Determine the [X, Y] coordinate at the center of the cell enclosing the given text.  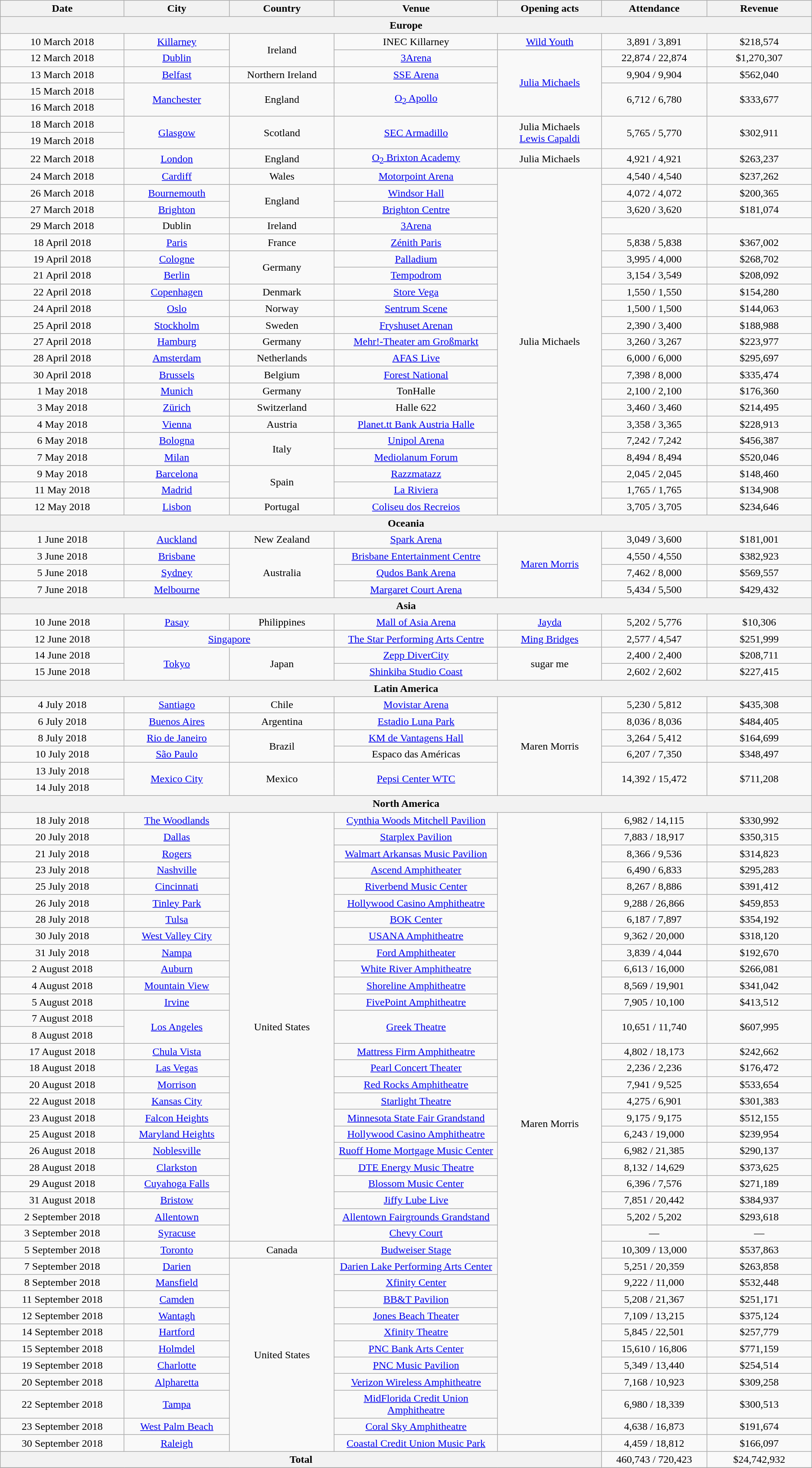
7 June 2018 [62, 589]
$484,405 [759, 721]
$181,074 [759, 210]
15 September 2018 [62, 1349]
BB&T Pavilion [416, 1299]
$10,306 [759, 622]
BOK Center [416, 919]
9,904 / 9,904 [654, 75]
Japan [282, 663]
10,309 / 13,000 [654, 1250]
7 August 2018 [62, 1019]
3 May 2018 [62, 408]
Nampa [177, 953]
Norway [282, 308]
18 July 2018 [62, 820]
2,390 / 3,400 [654, 325]
3,049 / 3,600 [654, 540]
6,207 / 7,350 [654, 754]
FivePoint Amphitheatre [416, 1002]
$188,988 [759, 325]
4,275 / 6,901 [654, 1101]
8 August 2018 [62, 1035]
31 August 2018 [62, 1200]
7,905 / 10,100 [654, 1002]
Glasgow [177, 132]
Palladium [416, 259]
Coliseu dos Recreios [416, 507]
30 September 2018 [62, 1443]
$214,495 [759, 408]
Los Angeles [177, 1027]
Total [301, 1459]
O2 Apollo [416, 99]
Tokyo [177, 663]
19 September 2018 [62, 1365]
Coastal Credit Union Music Park [416, 1443]
$223,977 [759, 341]
5,838 / 5,838 [654, 242]
22,874 / 22,874 [654, 58]
6,187 / 7,897 [654, 919]
Melbourne [177, 589]
7,941 / 9,525 [654, 1085]
France [282, 242]
New Zealand [282, 540]
18 August 2018 [62, 1068]
5,208 / 21,367 [654, 1299]
18 March 2018 [62, 124]
Zénith Paris [416, 242]
Tulsa [177, 919]
27 March 2018 [62, 210]
Wales [282, 177]
Tempodrom [416, 275]
Store Vega [416, 292]
Julia MichaelsLewis Capaldi [550, 132]
22 March 2018 [62, 158]
Austria [282, 424]
Hartford [177, 1332]
Unipol Arena [416, 441]
20 July 2018 [62, 837]
4 August 2018 [62, 986]
1 May 2018 [62, 391]
26 July 2018 [62, 903]
Switzerland [282, 408]
White River Amphitheatre [416, 969]
Maryland Heights [177, 1134]
$375,124 [759, 1316]
Starplex Pavilion [416, 837]
Belfast [177, 75]
$533,654 [759, 1085]
27 April 2018 [62, 341]
Buenos Aires [177, 721]
21 April 2018 [62, 275]
Latin America [406, 688]
Bournemouth [177, 193]
2,100 / 2,100 [654, 391]
$607,995 [759, 1027]
Darien Lake Performing Arts Center [416, 1266]
19 March 2018 [62, 141]
28 August 2018 [62, 1167]
Northern Ireland [282, 75]
7,168 / 10,923 [654, 1382]
5,230 / 5,812 [654, 705]
$176,472 [759, 1068]
Mountain View [177, 986]
2,602 / 2,602 [654, 672]
USANA Amphitheatre [416, 936]
Asia [406, 606]
Espaco das Américas [416, 754]
MidFlorida Credit Union Amphitheatre [416, 1404]
Verizon Wireless Amphitheatre [416, 1382]
12 June 2018 [62, 639]
14,392 / 15,472 [654, 779]
Xfinity Theatre [416, 1332]
Auburn [177, 969]
14 September 2018 [62, 1332]
North America [406, 804]
14 July 2018 [62, 787]
29 August 2018 [62, 1183]
$208,092 [759, 275]
Chula Vista [177, 1052]
Brussels [177, 374]
5,202 / 5,202 [654, 1217]
23 July 2018 [62, 870]
4 July 2018 [62, 705]
Mediolanum Forum [416, 457]
West Palm Beach [177, 1426]
Philippines [282, 622]
12 March 2018 [62, 58]
$263,858 [759, 1266]
Denmark [282, 292]
6,000 / 6,000 [654, 358]
AFAS Live [416, 358]
8,494 / 8,494 [654, 457]
Greek Theatre [416, 1027]
$218,574 [759, 42]
Sydney [177, 573]
Lisbon [177, 507]
Alpharetta [177, 1382]
Chevy Court [416, 1233]
5 August 2018 [62, 1002]
18 April 2018 [62, 242]
Argentina [282, 721]
7,851 / 20,442 [654, 1200]
14 June 2018 [62, 655]
Ruoff Home Mortgage Music Center [416, 1150]
7,398 / 8,000 [654, 374]
15 March 2018 [62, 91]
3,891 / 3,891 [654, 42]
$181,001 [759, 540]
1,500 / 1,500 [654, 308]
5,765 / 5,770 [654, 132]
26 August 2018 [62, 1150]
São Paulo [177, 754]
$227,415 [759, 672]
$300,513 [759, 1404]
15,610 / 16,806 [654, 1349]
Halle 622 [416, 408]
22 August 2018 [62, 1101]
Brighton Centre [416, 210]
$237,262 [759, 177]
6 July 2018 [62, 721]
$295,283 [759, 870]
4,072 / 4,072 [654, 193]
$257,779 [759, 1332]
Wild Youth [550, 42]
$176,360 [759, 391]
3,839 / 4,044 [654, 953]
4,540 / 4,540 [654, 177]
$239,954 [759, 1134]
Margaret Court Arena [416, 589]
Jayda [550, 622]
$350,315 [759, 837]
Date [62, 9]
Movistar Arena [416, 705]
Rio de Janeiro [177, 738]
SEC Armadillo [416, 132]
KM de Vantagens Hall [416, 738]
9,175 / 9,175 [654, 1117]
23 August 2018 [62, 1117]
Holmdel [177, 1349]
Oceania [406, 523]
30 April 2018 [62, 374]
$384,937 [759, 1200]
Riverbend Music Center [416, 886]
Las Vegas [177, 1068]
$164,699 [759, 738]
Auckland [177, 540]
Allentown [177, 1217]
6,982 / 14,115 [654, 820]
10 March 2018 [62, 42]
$318,120 [759, 936]
Shinkiba Studio Coast [416, 672]
SSE Arena [416, 75]
9,222 / 11,000 [654, 1283]
Netherlands [282, 358]
12 September 2018 [62, 1316]
3,995 / 4,000 [654, 259]
Starlight Theatre [416, 1101]
3 September 2018 [62, 1233]
Copenhagen [177, 292]
31 July 2018 [62, 953]
$354,192 [759, 919]
Irvine [177, 1002]
Xfinity Center [416, 1283]
$266,081 [759, 969]
Bristow [177, 1200]
3,460 / 3,460 [654, 408]
Budweiser Stage [416, 1250]
$268,702 [759, 259]
19 April 2018 [62, 259]
Sentrum Scene [416, 308]
PNC Music Pavilion [416, 1365]
$335,474 [759, 374]
7,462 / 8,000 [654, 573]
Mexico [282, 779]
$200,365 [759, 193]
Estadio Luna Park [416, 721]
6,490 / 6,833 [654, 870]
$1,270,307 [759, 58]
Killarney [177, 42]
25 April 2018 [62, 325]
Red Rocks Amphitheatre [416, 1085]
$144,063 [759, 308]
29 March 2018 [62, 226]
Brighton [177, 210]
$295,697 [759, 358]
5,251 / 20,359 [654, 1266]
$191,674 [759, 1426]
DTE Energy Music Theatre [416, 1167]
$254,514 [759, 1365]
Ming Bridges [550, 639]
Mall of Asia Arena [416, 622]
3,264 / 5,412 [654, 738]
Syracuse [177, 1233]
6,980 / 18,339 [654, 1404]
sugar me [550, 663]
Country [282, 9]
Brazil [282, 746]
Chile [282, 705]
$208,711 [759, 655]
Coral Sky Amphitheatre [416, 1426]
Razzmatazz [416, 474]
Rogers [177, 853]
Jones Beach Theater [416, 1316]
13 March 2018 [62, 75]
$348,497 [759, 754]
Kansas City [177, 1101]
Forest National [416, 374]
8,132 / 14,629 [654, 1167]
Scotland [282, 132]
$562,040 [759, 75]
Noblesville [177, 1150]
Spark Arena [416, 540]
Qudos Bank Arena [416, 573]
Mexico City [177, 779]
25 July 2018 [62, 886]
Ascend Amphitheater [416, 870]
La Riviera [416, 490]
Paris [177, 242]
$771,159 [759, 1349]
Zepp DiverCity [416, 655]
Munich [177, 391]
3,154 / 3,549 [654, 275]
Allentown Fairgrounds Grandstand [416, 1217]
12 May 2018 [62, 507]
Portugal [282, 507]
21 July 2018 [62, 853]
28 July 2018 [62, 919]
$330,992 [759, 820]
TonHalle [416, 391]
6,613 / 16,000 [654, 969]
Pepsi Center WTC [416, 779]
7,109 / 13,215 [654, 1316]
Barcelona [177, 474]
Italy [282, 449]
5,845 / 22,501 [654, 1332]
4,802 / 18,173 [654, 1052]
$234,646 [759, 507]
$537,863 [759, 1250]
City [177, 9]
8 July 2018 [62, 738]
$373,625 [759, 1167]
Venue [416, 9]
Madrid [177, 490]
$251,999 [759, 639]
8,267 / 8,886 [654, 886]
$413,512 [759, 1002]
22 April 2018 [62, 292]
5,434 / 5,500 [654, 589]
8,036 / 8,036 [654, 721]
$309,258 [759, 1382]
Cardiff [177, 177]
Santiago [177, 705]
$459,853 [759, 903]
5,202 / 5,776 [654, 622]
3,705 / 3,705 [654, 507]
Stockholm [177, 325]
5 June 2018 [62, 573]
Tinley Park [177, 903]
9,288 / 26,866 [654, 903]
9 May 2018 [62, 474]
6,982 / 21,385 [654, 1150]
$532,448 [759, 1283]
30 July 2018 [62, 936]
Singapore [229, 639]
Brisbane [177, 556]
Pasay [177, 622]
Cologne [177, 259]
Cynthia Woods Mitchell Pavilion [416, 820]
7 May 2018 [62, 457]
460,743 / 720,423 [654, 1459]
Blossom Music Center [416, 1183]
The Star Performing Arts Centre [416, 639]
Europe [406, 25]
$293,618 [759, 1217]
$435,308 [759, 705]
4 May 2018 [62, 424]
1 June 2018 [62, 540]
Jiffy Lube Live [416, 1200]
$391,412 [759, 886]
11 May 2018 [62, 490]
26 March 2018 [62, 193]
Zürich [177, 408]
$302,911 [759, 132]
Walmart Arkansas Music Pavilion [416, 853]
Brisbane Entertainment Centre [416, 556]
O2 Brixton Academy [416, 158]
Belgium [282, 374]
5,349 / 13,440 [654, 1365]
2,400 / 2,400 [654, 655]
2,236 / 2,236 [654, 1068]
$711,208 [759, 779]
Motorpoint Arena [416, 177]
Falcon Heights [177, 1117]
Fryshuset Arenan [416, 325]
Oslo [177, 308]
$314,823 [759, 853]
Shoreline Amphitheatre [416, 986]
PNC Bank Arts Center [416, 1349]
Amsterdam [177, 358]
Opening acts [550, 9]
6,396 / 7,576 [654, 1183]
22 September 2018 [62, 1404]
4,638 / 16,873 [654, 1426]
$429,432 [759, 589]
$520,046 [759, 457]
Morrison [177, 1085]
17 August 2018 [62, 1052]
Darien [177, 1266]
$228,913 [759, 424]
$569,557 [759, 573]
Attendance [654, 9]
20 August 2018 [62, 1085]
9,362 / 20,000 [654, 936]
$301,383 [759, 1101]
Raleigh [177, 1443]
13 July 2018 [62, 771]
Bologna [177, 441]
Australia [282, 573]
$148,460 [759, 474]
$242,662 [759, 1052]
24 March 2018 [62, 177]
3,358 / 3,365 [654, 424]
6,243 / 19,000 [654, 1134]
Toronto [177, 1250]
Sweden [282, 325]
$456,387 [759, 441]
Cincinnati [177, 886]
$341,042 [759, 986]
$271,189 [759, 1183]
8 September 2018 [62, 1283]
Hamburg [177, 341]
2,045 / 2,045 [654, 474]
Mattress Firm Amphitheatre [416, 1052]
8,366 / 9,536 [654, 853]
5 September 2018 [62, 1250]
6 May 2018 [62, 441]
20 September 2018 [62, 1382]
$382,923 [759, 556]
Wantagh [177, 1316]
Pearl Concert Theater [416, 1068]
2 August 2018 [62, 969]
Manchester [177, 99]
4,921 / 4,921 [654, 158]
Cuyahoga Falls [177, 1183]
The Woodlands [177, 820]
10 June 2018 [62, 622]
Dallas [177, 837]
16 March 2018 [62, 108]
Revenue [759, 9]
Tampa [177, 1404]
INEC Killarney [416, 42]
3 June 2018 [62, 556]
Nashville [177, 870]
Planet.tt Bank Austria Halle [416, 424]
Camden [177, 1299]
$154,280 [759, 292]
4,550 / 4,550 [654, 556]
7 September 2018 [62, 1266]
Mehr!-Theater am Großmarkt [416, 341]
Milan [177, 457]
Spain [282, 482]
Clarkston [177, 1167]
23 September 2018 [62, 1426]
$251,171 [759, 1299]
25 August 2018 [62, 1134]
10 July 2018 [62, 754]
$290,137 [759, 1150]
$333,677 [759, 99]
Canada [282, 1250]
3,260 / 3,267 [654, 341]
2 September 2018 [62, 1217]
$166,097 [759, 1443]
2,577 / 4,547 [654, 639]
6,712 / 6,780 [654, 99]
$263,237 [759, 158]
Ford Amphitheater [416, 953]
1,550 / 1,550 [654, 292]
Charlotte [177, 1365]
$512,155 [759, 1117]
7,242 / 7,242 [654, 441]
Minnesota State Fair Grandstand [416, 1117]
$367,002 [759, 242]
Windsor Hall [416, 193]
1,765 / 1,765 [654, 490]
West Valley City [177, 936]
8,569 / 19,901 [654, 986]
28 April 2018 [62, 358]
11 September 2018 [62, 1299]
$192,670 [759, 953]
Mansfield [177, 1283]
10,651 / 11,740 [654, 1027]
$24,742,932 [759, 1459]
15 June 2018 [62, 672]
3,620 / 3,620 [654, 210]
London [177, 158]
Vienna [177, 424]
24 April 2018 [62, 308]
4,459 / 18,812 [654, 1443]
Berlin [177, 275]
$134,908 [759, 490]
7,883 / 18,917 [654, 837]
